Extract the [X, Y] coordinate from the center of the cell holding the provided text.  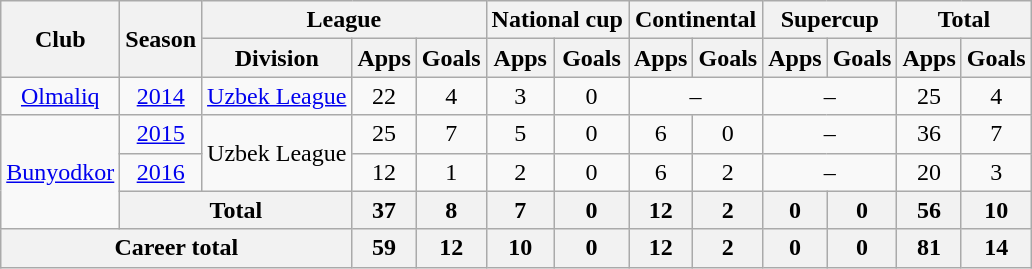
Supercup [830, 20]
Career total [176, 248]
1 [451, 172]
14 [996, 248]
20 [929, 172]
2014 [161, 96]
Bunyodkor [60, 172]
Olmaliq [60, 96]
Division [277, 58]
37 [384, 210]
81 [929, 248]
59 [384, 248]
Continental [695, 20]
22 [384, 96]
Season [161, 39]
National cup [557, 20]
36 [929, 134]
Club [60, 39]
5 [520, 134]
56 [929, 210]
8 [451, 210]
2015 [161, 134]
League [344, 20]
2016 [161, 172]
